Detect which cell encompasses the target text, then output its (X, Y) center coordinate. 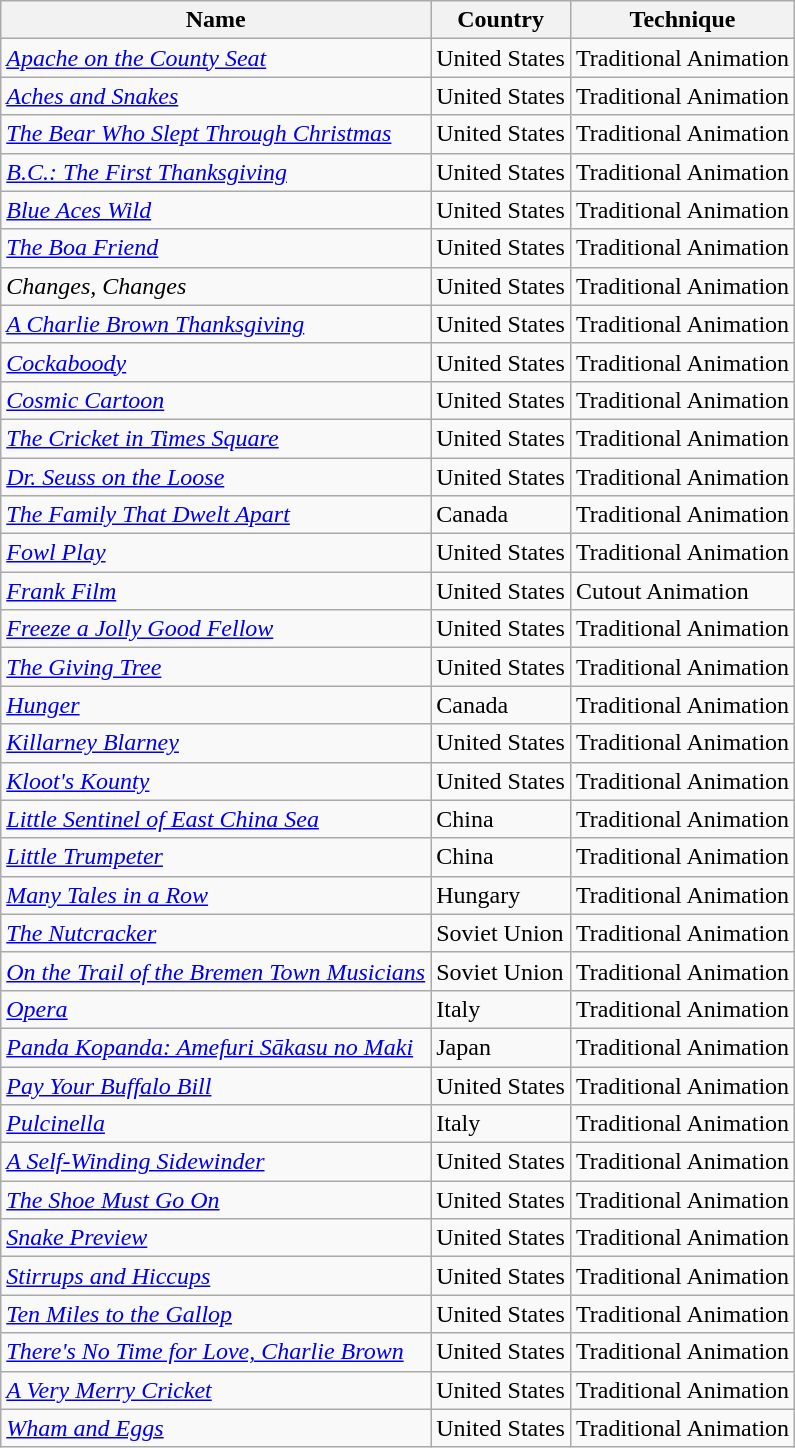
Killarney Blarney (216, 743)
The Family That Dwelt Apart (216, 515)
The Nutcracker (216, 933)
Apache on the County Seat (216, 58)
Japan (501, 1047)
Ten Miles to the Gallop (216, 1314)
Cockaboody (216, 362)
There's No Time for Love, Charlie Brown (216, 1352)
A Charlie Brown Thanksgiving (216, 324)
Pulcinella (216, 1124)
The Shoe Must Go On (216, 1200)
Cosmic Cartoon (216, 400)
Stirrups and Hiccups (216, 1276)
Cutout Animation (682, 591)
Wham and Eggs (216, 1428)
Dr. Seuss on the Loose (216, 477)
Hunger (216, 705)
The Bear Who Slept Through Christmas (216, 134)
Little Trumpeter (216, 857)
Technique (682, 20)
Pay Your Buffalo Bill (216, 1085)
Aches and Snakes (216, 96)
A Very Merry Cricket (216, 1390)
Little Sentinel of East China Sea (216, 819)
Changes, Changes (216, 286)
Blue Aces Wild (216, 210)
Country (501, 20)
The Giving Tree (216, 667)
Hungary (501, 895)
Freeze a Jolly Good Fellow (216, 629)
Opera (216, 1009)
On the Trail of the Bremen Town Musicians (216, 971)
B.C.: The First Thanksgiving (216, 172)
Kloot's Kounty (216, 781)
Many Tales in a Row (216, 895)
Name (216, 20)
Frank Film (216, 591)
The Boa Friend (216, 248)
Fowl Play (216, 553)
Snake Preview (216, 1238)
Panda Kopanda: Amefuri Sākasu no Maki (216, 1047)
A Self-Winding Sidewinder (216, 1162)
The Cricket in Times Square (216, 438)
